Return [x, y] of the center of cell containing provided text 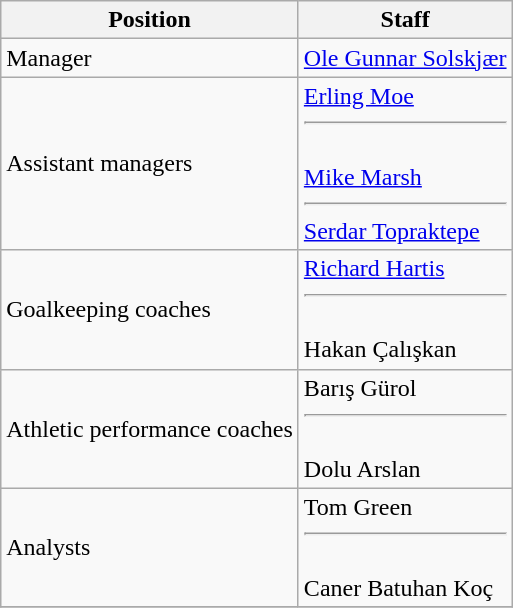
Tom Green Caner Batuhan Koç [405, 548]
Athletic performance coaches [150, 428]
Position [150, 20]
Manager [150, 58]
Richard Hartis Hakan Çalışkan [405, 310]
Erling Moe Mike Marsh Serdar Topraktepe [405, 164]
Staff [405, 20]
Ole Gunnar Solskjær [405, 58]
Analysts [150, 548]
Assistant managers [150, 164]
Barış Gürol Dolu Arslan [405, 428]
Goalkeeping coaches [150, 310]
